Determine the (X, Y) coordinate at the center of the cell enclosing the given text.  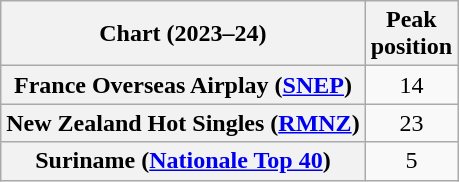
Peakposition (411, 34)
5 (411, 161)
New Zealand Hot Singles (RMNZ) (183, 123)
France Overseas Airplay (SNEP) (183, 85)
23 (411, 123)
Suriname (Nationale Top 40) (183, 161)
14 (411, 85)
Chart (2023–24) (183, 34)
